Identify which cell holds the provided text, then report its [x, y] central coordinate. 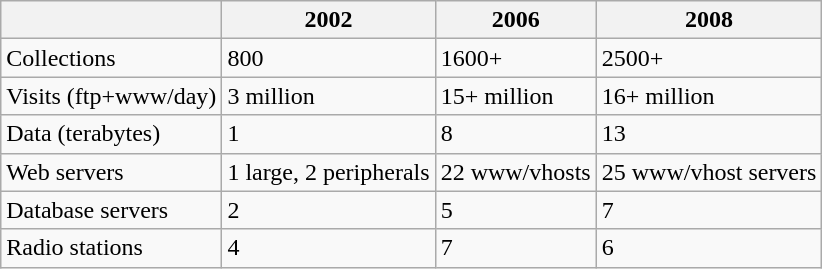
1 large, 2 peripherals [328, 172]
8 [516, 134]
1600+ [516, 58]
2 [328, 210]
22 www/vhosts [516, 172]
15+ million [516, 96]
Collections [112, 58]
6 [709, 248]
3 million [328, 96]
1 [328, 134]
2008 [709, 20]
25 www/vhost servers [709, 172]
Web servers [112, 172]
13 [709, 134]
2002 [328, 20]
Radio stations [112, 248]
4 [328, 248]
Data (terabytes) [112, 134]
Visits (ftp+www/day) [112, 96]
2500+ [709, 58]
800 [328, 58]
16+ million [709, 96]
Database servers [112, 210]
5 [516, 210]
2006 [516, 20]
